Return [x, y] of the center of cell containing provided text 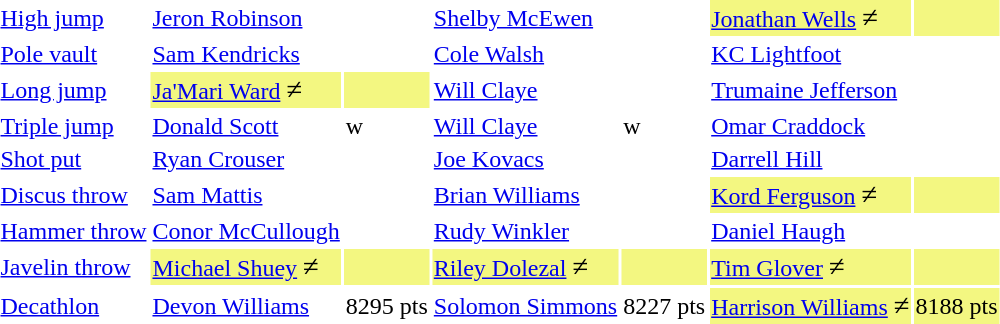
Jeron Robinson [246, 18]
Darrell Hill [810, 159]
Cole Walsh [525, 54]
Joe Kovacs [525, 159]
Trumaine Jefferson [810, 90]
Solomon Simmons [525, 306]
8295 pts [386, 306]
Daniel Haugh [810, 231]
Tim Glover ≠ [810, 267]
Harrison Williams ≠ [810, 306]
8188 pts [956, 306]
8227 pts [664, 306]
Shelby McEwen [525, 18]
Kord Ferguson ≠ [810, 195]
Michael Shuey ≠ [246, 267]
Jonathan Wells ≠ [810, 18]
Conor McCullough [246, 231]
Sam Mattis [246, 195]
KC Lightfoot [810, 54]
Ryan Crouser [246, 159]
Devon Williams [246, 306]
Brian Williams [525, 195]
Donald Scott [246, 126]
Riley Dolezal ≠ [525, 267]
Rudy Winkler [525, 231]
Omar Craddock [810, 126]
Ja'Mari Ward ≠ [246, 90]
Sam Kendricks [246, 54]
